Output the (X, Y) coordinate of the center of the cell containing the given text.  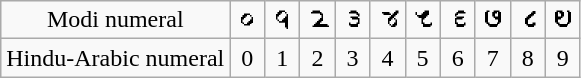
3 (352, 58)
4 (388, 58)
𑙑 (282, 20)
𑙐 (248, 20)
𑙕 (422, 20)
2 (318, 58)
7 (492, 58)
𑙖 (458, 20)
𑙓 (352, 20)
𑙗 (492, 20)
𑙙 (562, 20)
𑙘 (528, 20)
Modi numeral (116, 20)
𑙒 (318, 20)
0 (248, 58)
8 (528, 58)
Hindu-Arabic numeral (116, 58)
1 (282, 58)
6 (458, 58)
5 (422, 58)
𑙔 (388, 20)
9 (562, 58)
